From the cell containing the given text, extract its center point as (x, y) coordinate. 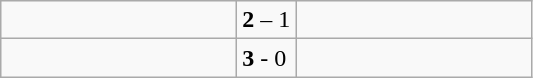
3 - 0 (266, 58)
2 – 1 (266, 20)
